Output the [X, Y] coordinate of the center of the cell containing the given text.  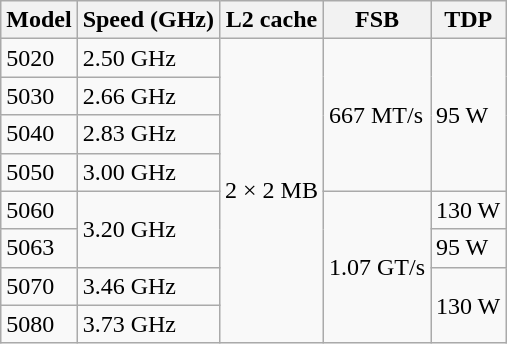
1.07 GT/s [376, 267]
3.20 GHz [148, 229]
3.46 GHz [148, 286]
5070 [39, 286]
FSB [376, 20]
5050 [39, 172]
L2 cache [272, 20]
5060 [39, 210]
2.83 GHz [148, 134]
5030 [39, 96]
5080 [39, 324]
2.66 GHz [148, 96]
2.50 GHz [148, 58]
3.73 GHz [148, 324]
5063 [39, 248]
5040 [39, 134]
Speed (GHz) [148, 20]
3.00 GHz [148, 172]
667 MT/s [376, 115]
2 × 2 MB [272, 191]
5020 [39, 58]
Model [39, 20]
TDP [468, 20]
